Extract the [X, Y] coordinate from the center of the cell holding the provided text.  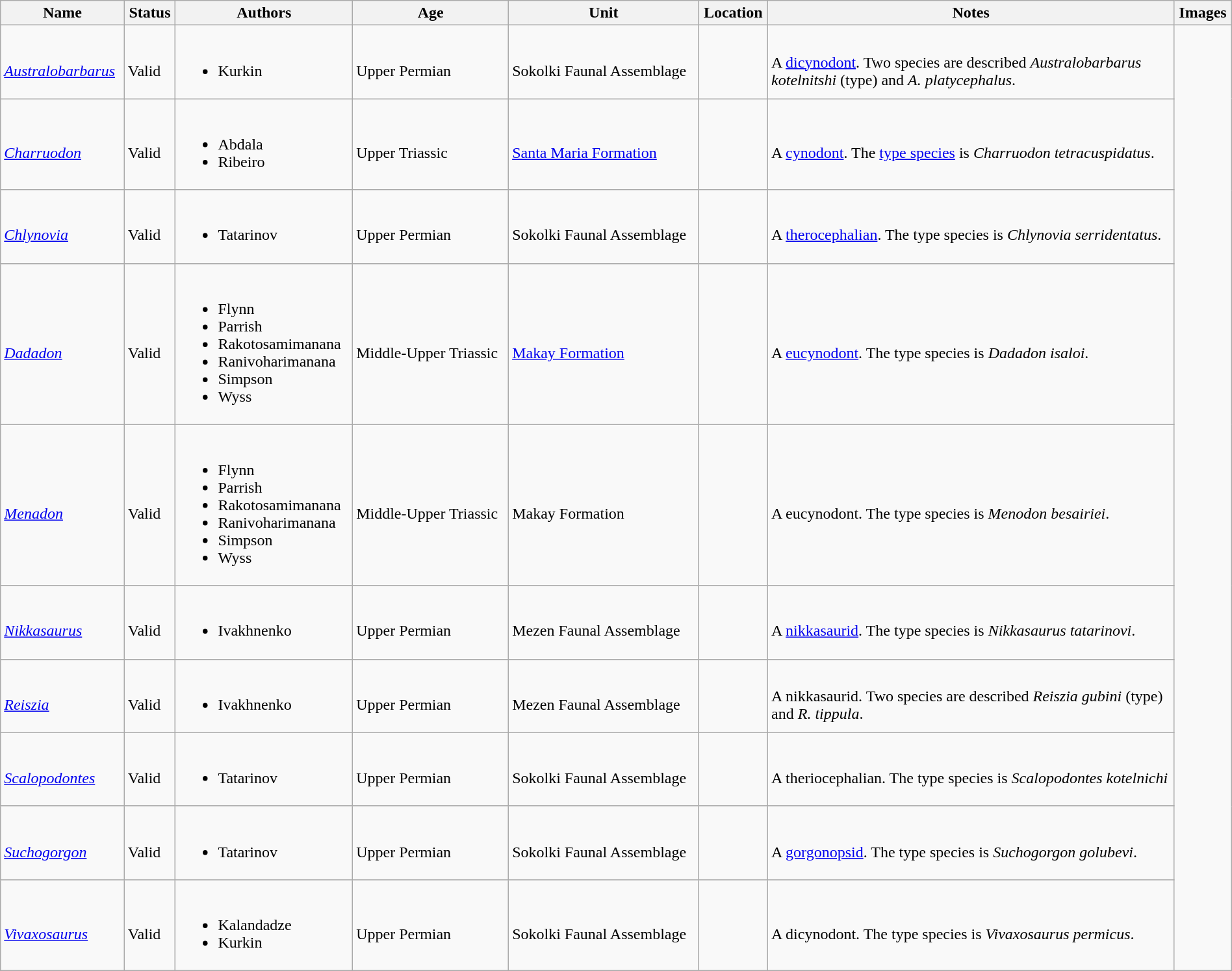
Upper Triassic [431, 144]
Status [149, 13]
Name [62, 13]
A eucynodont. The type species is Dadadon isaloi. [971, 344]
A theriocephalian. The type species is Scalopodontes kotelnichi [971, 770]
A therocephalian. The type species is Chlynovia serridentatus. [971, 226]
Scalopodontes [62, 770]
Reiszia [62, 695]
AbdalaRibeiro [264, 144]
Images [1203, 13]
Nikkasaurus [62, 623]
Chlynovia [62, 226]
Australobarbarus [62, 62]
Dadadon [62, 344]
A nikkasaurid. The type species is Nikkasaurus tatarinovi. [971, 623]
A nikkasaurid. Two species are described Reiszia gubini (type) and R. tippula. [971, 695]
Kurkin [264, 62]
Authors [264, 13]
Age [431, 13]
Location [733, 13]
Charruodon [62, 144]
Vivaxosaurus [62, 925]
Unit [604, 13]
A eucynodont. The type species is Menodon besairiei. [971, 505]
KalandadzeKurkin [264, 925]
A cynodont. The type species is Charruodon tetracuspidatus. [971, 144]
Menadon [62, 505]
Santa Maria Formation [604, 144]
A gorgonopsid. The type species is Suchogorgon golubevi. [971, 842]
Suchogorgon [62, 842]
A dicynodont. Two species are described Australobarbarus kotelnitshi (type) and A. platycephalus. [971, 62]
Notes [971, 13]
A dicynodont. The type species is Vivaxosaurus permicus. [971, 925]
